Capture the cell that displays the provided text and extract its (x, y) central coordinate. 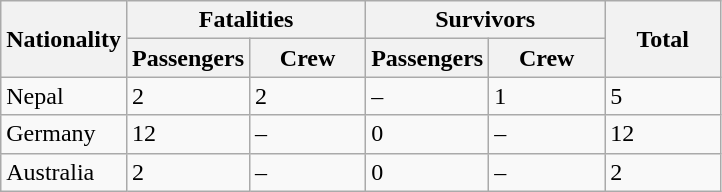
1 (547, 96)
Total (663, 39)
Nepal (64, 96)
Fatalities (246, 20)
Germany (64, 134)
5 (663, 96)
Australia (64, 172)
Nationality (64, 39)
Survivors (486, 20)
